Extract the [x, y] coordinate from the center of the cell holding the provided text.  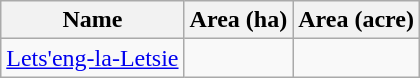
Name [92, 20]
Area (ha) [238, 20]
Area (acre) [356, 20]
Lets'eng-la-Letsie [92, 58]
